Search for the cell housing the specified text and yield its (X, Y) center coordinate. 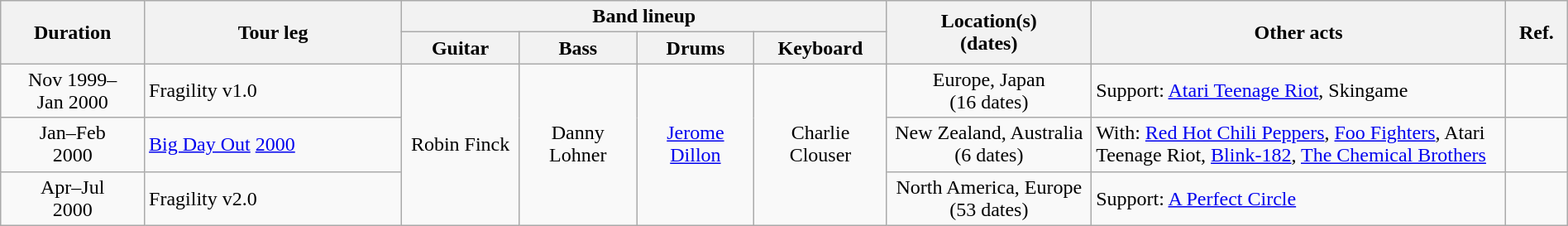
Keyboard (820, 48)
Bass (578, 48)
Europe, Japan(16 dates) (989, 91)
Robin Finck (461, 144)
Nov 1999–Jan 2000 (73, 91)
Duration (73, 32)
Fragility v1.0 (273, 91)
Location(s)(dates) (989, 32)
With: Red Hot Chili Peppers, Foo Fighters, Atari Teenage Riot, Blink-182, The Chemical Brothers (1298, 144)
Apr–Jul2000 (73, 199)
Other acts (1298, 32)
Support: Atari Teenage Riot, Skingame (1298, 91)
New Zealand, Australia(6 dates) (989, 144)
Jan–Feb2000 (73, 144)
Band lineup (644, 17)
Charlie Clouser (820, 144)
Big Day Out 2000 (273, 144)
Support: A Perfect Circle (1298, 199)
Jerome Dillon (696, 144)
Guitar (461, 48)
Danny Lohner (578, 144)
Tour leg (273, 32)
Drums (696, 48)
Ref. (1537, 32)
Fragility v2.0 (273, 199)
North America, Europe(53 dates) (989, 199)
